From the cell containing the given text, extract its center point as [x, y] coordinate. 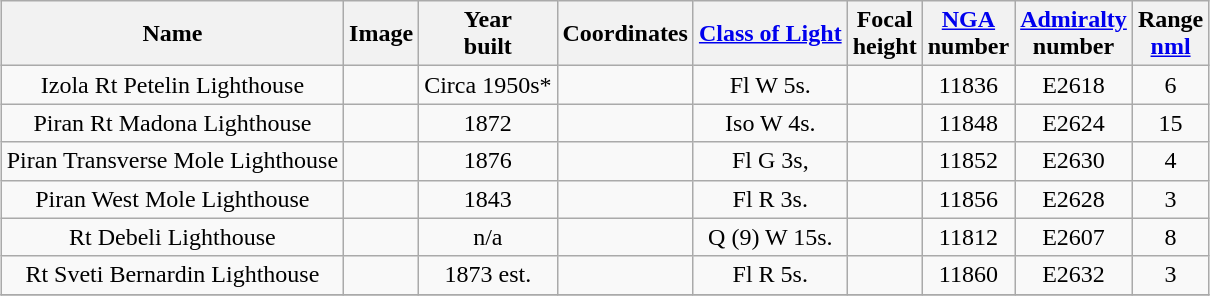
E2628 [1074, 199]
Focalheight [884, 34]
1873 est. [488, 275]
8 [1170, 237]
Class of Light [770, 34]
11856 [968, 199]
Coordinates [625, 34]
E2607 [1074, 237]
1872 [488, 123]
E2632 [1074, 275]
Piran Rt Madona Lighthouse [172, 123]
NGAnumber [968, 34]
Izola Rt Petelin Lighthouse [172, 85]
6 [1170, 85]
Q (9) W 15s. [770, 237]
11860 [968, 275]
Rt Sveti Bernardin Lighthouse [172, 275]
Piran West Mole Lighthouse [172, 199]
Iso W 4s. [770, 123]
Rangenml [1170, 34]
Name [172, 34]
Yearbuilt [488, 34]
4 [1170, 161]
1843 [488, 199]
Piran Transverse Mole Lighthouse [172, 161]
Admiraltynumber [1074, 34]
15 [1170, 123]
11852 [968, 161]
Fl R 3s. [770, 199]
E2624 [1074, 123]
1876 [488, 161]
Rt Debeli Lighthouse [172, 237]
11836 [968, 85]
n/a [488, 237]
Fl W 5s. [770, 85]
Circa 1950s* [488, 85]
E2630 [1074, 161]
Fl R 5s. [770, 275]
Image [382, 34]
E2618 [1074, 85]
11812 [968, 237]
Fl G 3s, [770, 161]
11848 [968, 123]
